Provide the [X, Y] coordinate of the cell's center where the given text is located.  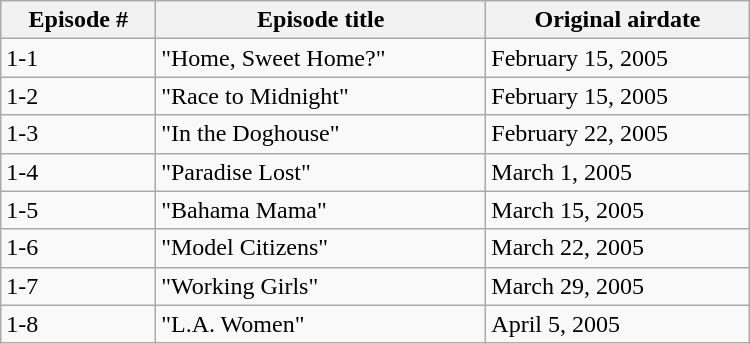
1-5 [78, 210]
"Bahama Mama" [321, 210]
"Race to Midnight" [321, 96]
"In the Doghouse" [321, 134]
1-8 [78, 324]
Episode # [78, 20]
"Paradise Lost" [321, 172]
March 22, 2005 [618, 248]
February 22, 2005 [618, 134]
"Home, Sweet Home?" [321, 58]
"Model Citizens" [321, 248]
1-2 [78, 96]
1-4 [78, 172]
March 15, 2005 [618, 210]
March 1, 2005 [618, 172]
1-7 [78, 286]
March 29, 2005 [618, 286]
"Working Girls" [321, 286]
"L.A. Women" [321, 324]
1-1 [78, 58]
April 5, 2005 [618, 324]
1-3 [78, 134]
Episode title [321, 20]
Original airdate [618, 20]
1-6 [78, 248]
